Locate the cell with the specified text and output its [X, Y] center coordinate. 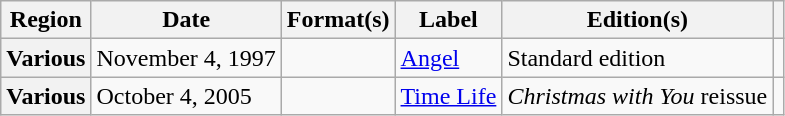
Standard edition [638, 58]
Christmas with You reissue [638, 96]
Date [186, 20]
Label [448, 20]
Region [46, 20]
Angel [448, 58]
Time Life [448, 96]
Format(s) [338, 20]
Edition(s) [638, 20]
October 4, 2005 [186, 96]
November 4, 1997 [186, 58]
